From the cell containing the given text, extract its center point as [X, Y] coordinate. 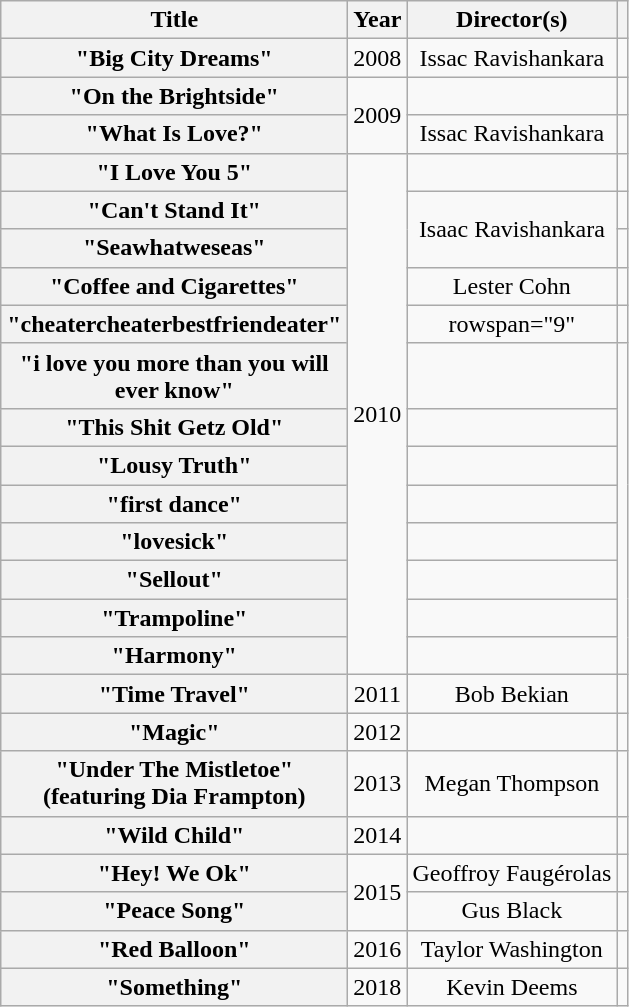
Geoffroy Faugérolas [512, 873]
"lovesick" [174, 542]
2018 [378, 987]
2014 [378, 835]
"i love you more than you will ever know" [174, 376]
Director(s) [512, 20]
2011 [378, 694]
Taylor Washington [512, 949]
2009 [378, 115]
"Under The Mistletoe"(featuring Dia Frampton) [174, 784]
"Magic" [174, 732]
"On the Brightside" [174, 96]
"first dance" [174, 503]
2008 [378, 58]
"Coffee and Cigarettes" [174, 286]
"Lousy Truth" [174, 465]
Year [378, 20]
"Sellout" [174, 580]
"Red Balloon" [174, 949]
"Something" [174, 987]
2012 [378, 732]
rowspan="9" [512, 324]
"This Shit Getz Old" [174, 427]
"I Love You 5" [174, 172]
2013 [378, 784]
"Big City Dreams" [174, 58]
"What Is Love?" [174, 134]
Lester Cohn [512, 286]
"Can't Stand It" [174, 210]
Bob Bekian [512, 694]
Title [174, 20]
"Peace Song" [174, 911]
Gus Black [512, 911]
"Trampoline" [174, 618]
2015 [378, 892]
"Harmony" [174, 656]
"Hey! We Ok" [174, 873]
"cheatercheaterbestfriendeater" [174, 324]
Megan Thompson [512, 784]
2010 [378, 414]
"Seawhatweseas" [174, 248]
Isaac Ravishankara [512, 229]
"Time Travel" [174, 694]
2016 [378, 949]
"Wild Child" [174, 835]
Kevin Deems [512, 987]
